Search for the cell housing the specified text and yield its [x, y] center coordinate. 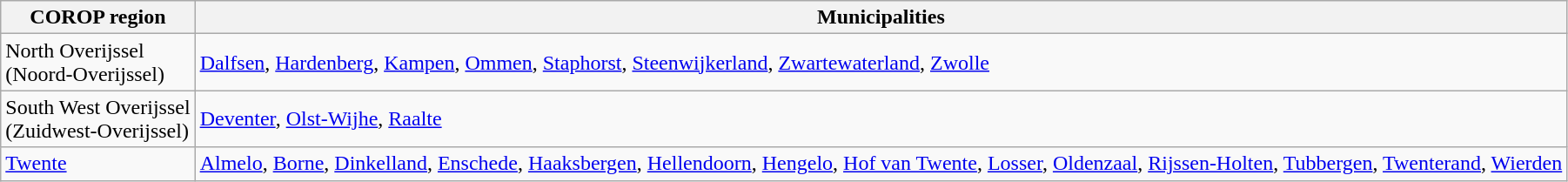
Dalfsen, Hardenberg, Kampen, Ommen, Staphorst, Steenwijkerland, Zwartewaterland, Zwolle [881, 63]
Twente [97, 164]
Deventer, Olst-Wijhe, Raalte [881, 118]
COROP region [97, 17]
North Overijssel(Noord-Overijssel) [97, 63]
Municipalities [881, 17]
South West Overijssel(Zuidwest-Overijssel) [97, 118]
